Provide the (x, y) coordinate of the cell's center where the given text is located.  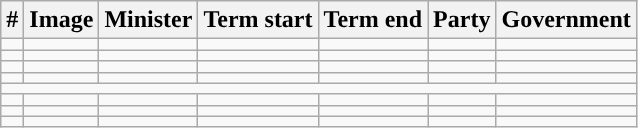
# (12, 20)
Image (62, 20)
Minister (148, 20)
Government (566, 20)
Term end (373, 20)
Term start (258, 20)
Party (462, 20)
